Find where the given text appears and provide that cell's center as (x, y) coordinate. 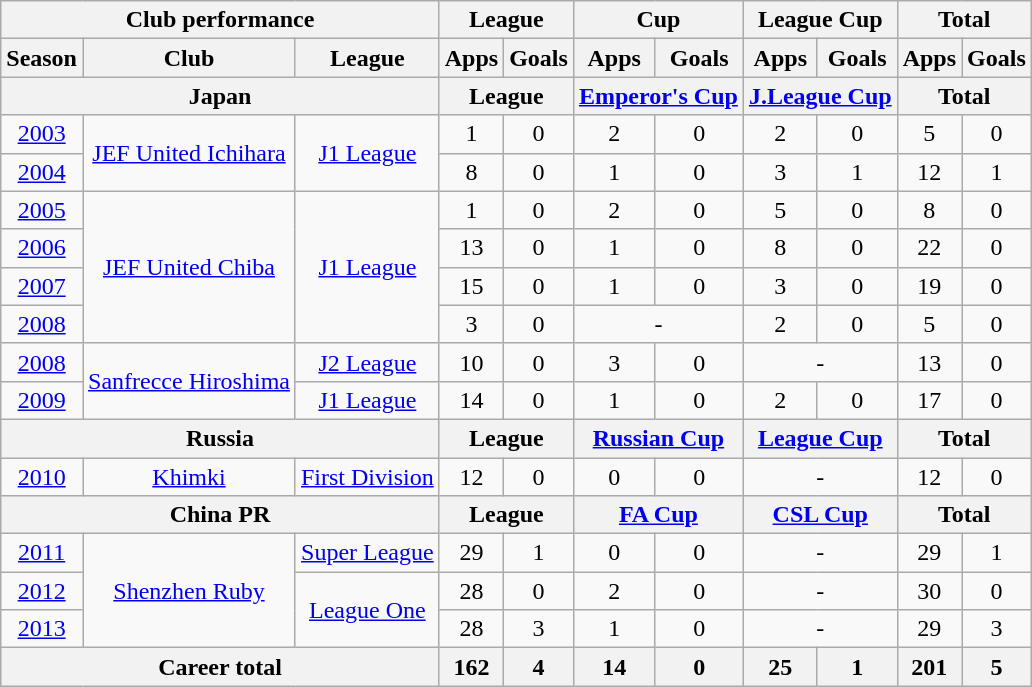
JEF United Chiba (188, 267)
Club performance (220, 20)
J2 League (367, 362)
JEF United Ichihara (188, 153)
4 (539, 667)
2011 (42, 553)
162 (471, 667)
2003 (42, 134)
Japan (220, 96)
China PR (220, 515)
17 (929, 400)
Russia (220, 438)
22 (929, 248)
19 (929, 286)
FA Cup (658, 515)
Season (42, 58)
30 (929, 591)
Cup (658, 20)
25 (780, 667)
2010 (42, 477)
2006 (42, 248)
Career total (220, 667)
Emperor's Cup (658, 96)
201 (929, 667)
Super League (367, 553)
CSL Cup (820, 515)
10 (471, 362)
Russian Cup (658, 438)
Sanfrecce Hiroshima (188, 381)
Shenzhen Ruby (188, 591)
Club (188, 58)
League One (367, 610)
2005 (42, 210)
2004 (42, 172)
Khimki (188, 477)
First Division (367, 477)
2013 (42, 629)
2007 (42, 286)
2012 (42, 591)
J.League Cup (820, 96)
2009 (42, 400)
15 (471, 286)
